From the cell containing the given text, extract its center point as [x, y] coordinate. 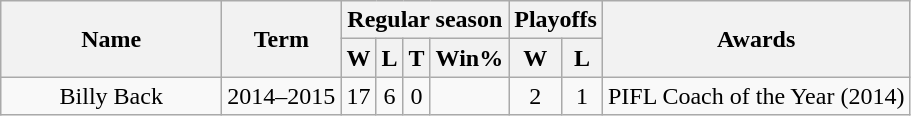
Win% [470, 58]
T [416, 58]
PIFL Coach of the Year (2014) [756, 96]
Playoffs [556, 20]
Term [282, 39]
6 [390, 96]
2014–2015 [282, 96]
Awards [756, 39]
17 [358, 96]
0 [416, 96]
2 [536, 96]
Name [112, 39]
Billy Back [112, 96]
1 [582, 96]
Regular season [425, 20]
